Determine the [x, y] coordinate at the center of the cell enclosing the given text.  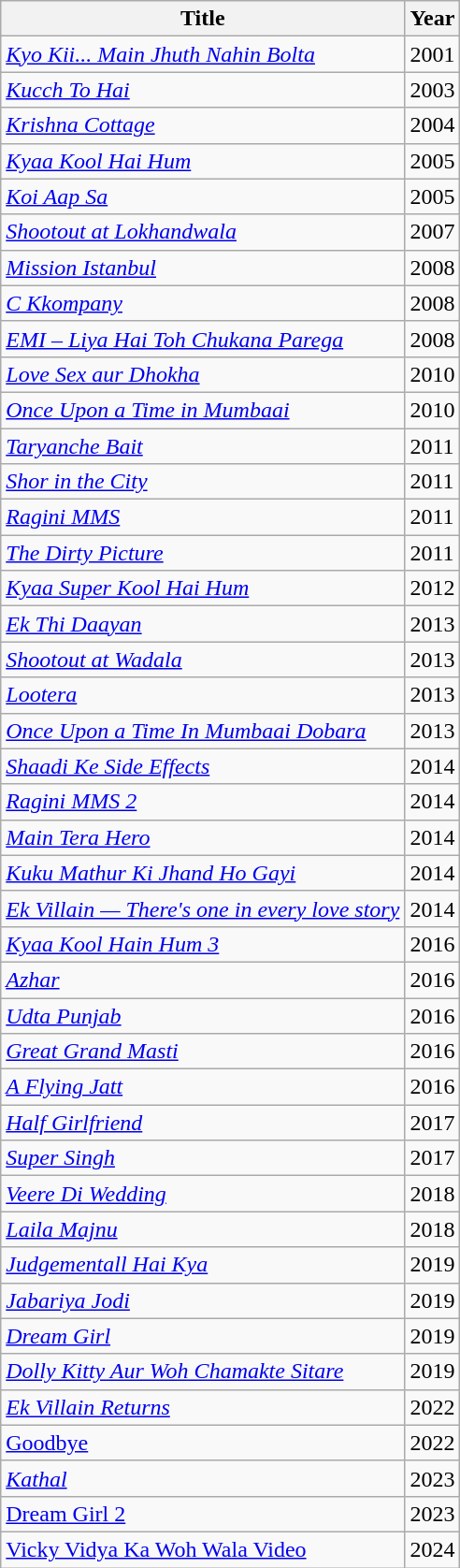
Jabariya Jodi [203, 1300]
Koi Aap Sa [203, 196]
Shaadi Ke Side Effects [203, 766]
Ragini MMS [203, 517]
The Dirty Picture [203, 553]
Kyaa Kool Hain Hum 3 [203, 944]
2003 [432, 90]
Dream Girl 2 [203, 1514]
Mission Istanbul [203, 268]
Title [203, 19]
2001 [432, 54]
Dolly Kitty Aur Woh Chamakte Sitare [203, 1372]
Main Tera Hero [203, 837]
Once Upon a Time In Mumbaai Dobara [203, 731]
2024 [432, 1549]
Super Singh [203, 1158]
Udta Punjab [203, 1015]
C Kkompany [203, 303]
Goodbye [203, 1443]
Ek Villain Returns [203, 1407]
Veere Di Wedding [203, 1194]
Kyo Kii... Main Jhuth Nahin Bolta [203, 54]
Shootout at Lokhandwala [203, 232]
Kathal [203, 1478]
Kyaa Kool Hai Hum [203, 161]
Judgementall Hai Kya [203, 1265]
2012 [432, 588]
Great Grand Masti [203, 1052]
Azhar [203, 980]
Kucch To Hai [203, 90]
Half Girlfriend [203, 1123]
Kyaa Super Kool Hai Hum [203, 588]
2007 [432, 232]
Dream Girl [203, 1336]
Ek Villain — There's one in every love story [203, 908]
Vicky Vidya Ka Woh Wala Video [203, 1549]
Once Upon a Time in Mumbaai [203, 410]
Year [432, 19]
A Flying Jatt [203, 1087]
Shor in the City [203, 482]
2004 [432, 125]
Shootout at Wadala [203, 660]
Ragini MMS 2 [203, 802]
Krishna Cottage [203, 125]
Kuku Mathur Ki Jhand Ho Gayi [203, 873]
Taryanche Bait [203, 446]
Love Sex aur Dhokha [203, 374]
Laila Majnu [203, 1229]
EMI – Liya Hai Toh Chukana Parega [203, 339]
Ek Thi Daayan [203, 624]
Lootera [203, 695]
